Search for the cell housing the specified text and yield its [x, y] center coordinate. 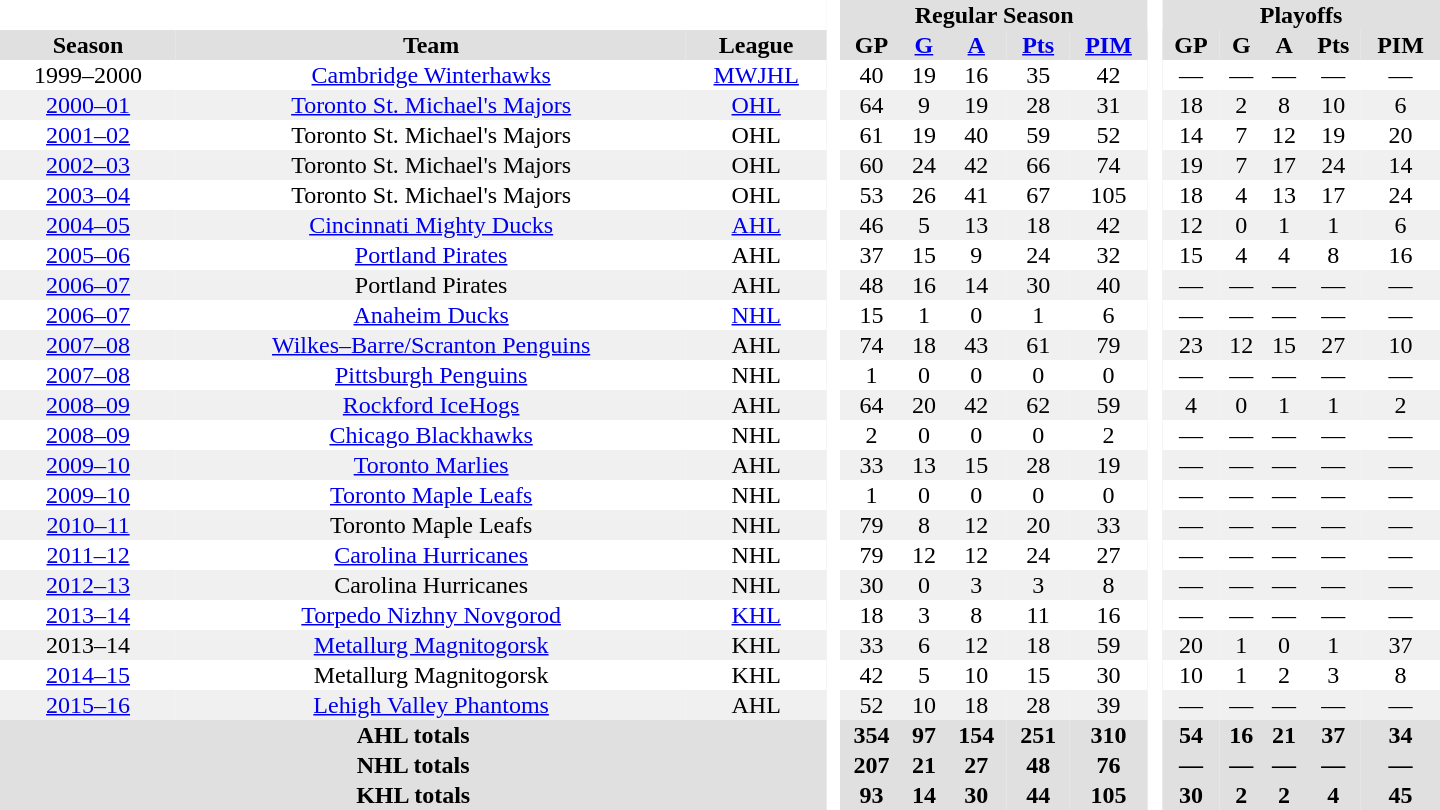
2002–03 [88, 165]
43 [976, 345]
Rockford IceHogs [431, 405]
Season [88, 45]
39 [1108, 705]
54 [1191, 735]
45 [1400, 795]
2005–06 [88, 255]
11 [1038, 615]
154 [976, 735]
60 [872, 165]
Cincinnati Mighty Ducks [431, 225]
23 [1191, 345]
31 [1108, 105]
207 [872, 765]
2004–05 [88, 225]
53 [872, 195]
26 [924, 195]
35 [1038, 75]
46 [872, 225]
1999–2000 [88, 75]
Chicago Blackhawks [431, 435]
93 [872, 795]
97 [924, 735]
41 [976, 195]
76 [1108, 765]
2001–02 [88, 135]
2010–11 [88, 525]
Anaheim Ducks [431, 315]
32 [1108, 255]
Cambridge Winterhawks [431, 75]
67 [1038, 195]
34 [1400, 735]
MWJHL [756, 75]
Team [431, 45]
AHL totals [413, 735]
44 [1038, 795]
251 [1038, 735]
NHL totals [413, 765]
Wilkes–Barre/Scranton Penguins [431, 345]
Regular Season [994, 15]
Lehigh Valley Phantoms [431, 705]
Toronto Marlies [431, 465]
2003–04 [88, 195]
2012–13 [88, 585]
Pittsburgh Penguins [431, 375]
354 [872, 735]
310 [1108, 735]
Playoffs [1301, 15]
62 [1038, 405]
KHL totals [413, 795]
Torpedo Nizhny Novgorod [431, 615]
2014–15 [88, 675]
2015–16 [88, 705]
League [756, 45]
2000–01 [88, 105]
2011–12 [88, 555]
66 [1038, 165]
